Determine the (X, Y) coordinate at the center of the cell enclosing the given text.  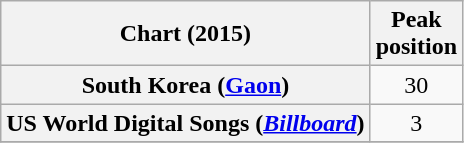
3 (416, 123)
Peakposition (416, 34)
Chart (2015) (186, 34)
South Korea (Gaon) (186, 85)
30 (416, 85)
US World Digital Songs (Billboard) (186, 123)
